Capture the cell that displays the provided text and extract its [x, y] central coordinate. 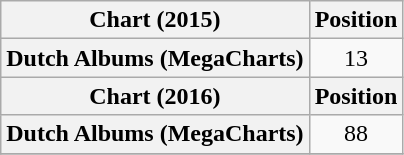
Chart (2015) [155, 20]
13 [356, 58]
88 [356, 134]
Chart (2016) [155, 96]
